Return [X, Y] of the center of cell containing provided text 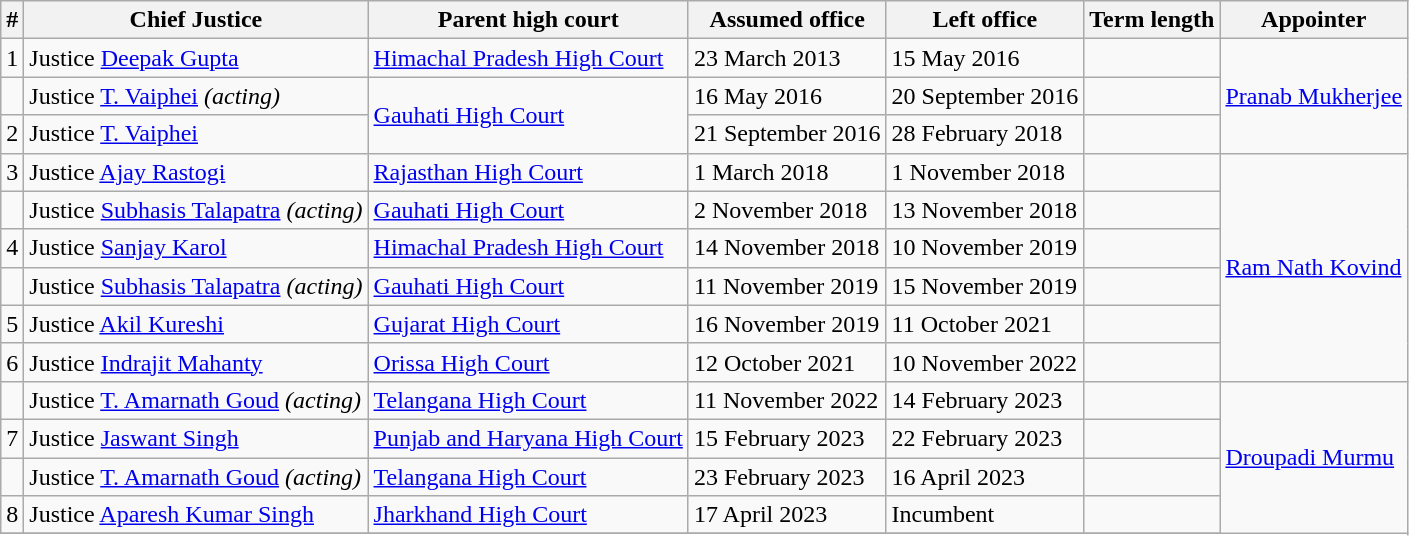
14 November 2018 [787, 248]
14 February 2023 [985, 400]
28 February 2018 [985, 134]
Parent high court [528, 20]
11 November 2022 [787, 400]
16 November 2019 [787, 324]
Justice Jaswant Singh [196, 438]
Term length [1152, 20]
22 February 2023 [985, 438]
3 [12, 172]
2 [12, 134]
Justice Aparesh Kumar Singh [196, 515]
11 October 2021 [985, 324]
1 [12, 58]
5 [12, 324]
Assumed office [787, 20]
4 [12, 248]
17 April 2023 [787, 515]
Orissa High Court [528, 362]
6 [12, 362]
10 November 2022 [985, 362]
Justice T. Vaiphei (acting) [196, 96]
16 May 2016 [787, 96]
11 November 2019 [787, 286]
23 March 2013 [787, 58]
16 April 2023 [985, 477]
Rajasthan High Court [528, 172]
Ram Nath Kovind [1314, 267]
Justice Ajay Rastogi [196, 172]
23 February 2023 [787, 477]
10 November 2019 [985, 248]
15 February 2023 [787, 438]
8 [12, 515]
Incumbent [985, 515]
Droupadi Murmu [1314, 457]
Left office [985, 20]
Justice Indrajit Mahanty [196, 362]
12 October 2021 [787, 362]
1 March 2018 [787, 172]
15 May 2016 [985, 58]
1 November 2018 [985, 172]
# [12, 20]
Justice T. Vaiphei [196, 134]
2 November 2018 [787, 210]
7 [12, 438]
20 September 2016 [985, 96]
Chief Justice [196, 20]
Justice Akil Kureshi [196, 324]
21 September 2016 [787, 134]
15 November 2019 [985, 286]
Appointer [1314, 20]
Pranab Mukherjee [1314, 96]
13 November 2018 [985, 210]
Punjab and Haryana High Court [528, 438]
Justice Deepak Gupta [196, 58]
Justice Sanjay Karol [196, 248]
Gujarat High Court [528, 324]
Jharkhand High Court [528, 515]
